Search for the cell housing the specified text and yield its (X, Y) center coordinate. 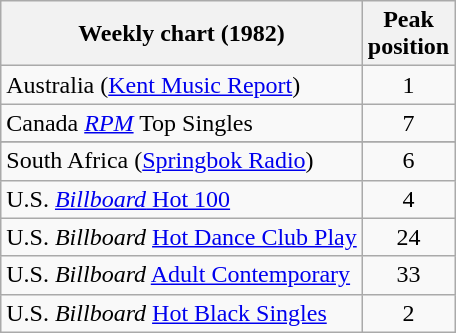
6 (408, 161)
Canada RPM Top Singles (182, 123)
33 (408, 275)
4 (408, 199)
Peakposition (408, 34)
U.S. Billboard Hot Dance Club Play (182, 237)
U.S. Billboard Hot Black Singles (182, 313)
Australia (Kent Music Report) (182, 85)
Weekly chart (1982) (182, 34)
7 (408, 123)
U.S. Billboard Hot 100 (182, 199)
2 (408, 313)
24 (408, 237)
South Africa (Springbok Radio) (182, 161)
1 (408, 85)
U.S. Billboard Adult Contemporary (182, 275)
